Capture the cell that displays the provided text and extract its (x, y) central coordinate. 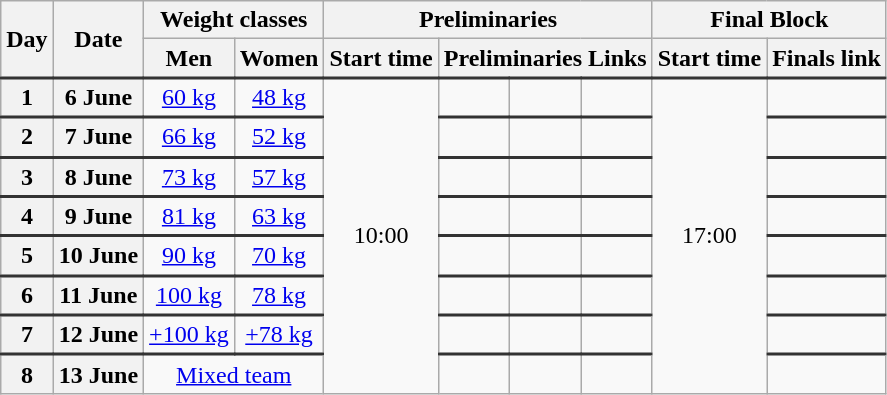
52 kg (279, 137)
5 (27, 256)
11 June (98, 295)
Final Block (769, 20)
48 kg (279, 98)
Finals link (827, 58)
6 (27, 295)
100 kg (190, 295)
Preliminaries Links (545, 58)
10 June (98, 256)
90 kg (190, 256)
17:00 (709, 236)
4 (27, 216)
+100 kg (190, 335)
57 kg (279, 177)
Date (98, 40)
10:00 (381, 236)
63 kg (279, 216)
60 kg (190, 98)
8 June (98, 177)
78 kg (279, 295)
73 kg (190, 177)
2 (27, 137)
13 June (98, 374)
7 June (98, 137)
+78 kg (279, 335)
8 (27, 374)
Men (190, 58)
9 June (98, 216)
Mixed team (234, 374)
66 kg (190, 137)
Women (279, 58)
81 kg (190, 216)
Preliminaries (488, 20)
Day (27, 40)
7 (27, 335)
1 (27, 98)
3 (27, 177)
70 kg (279, 256)
6 June (98, 98)
Weight classes (234, 20)
12 June (98, 335)
